Scan for the cell matching the given text and deliver its [x, y] coordinate at center. 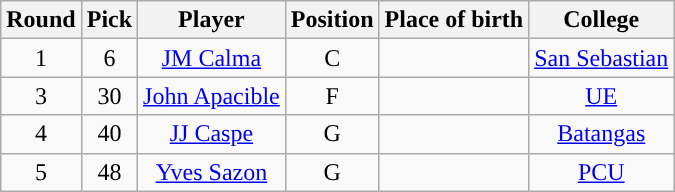
30 [109, 96]
4 [41, 134]
3 [41, 96]
5 [41, 172]
F [332, 96]
JM Calma [212, 58]
JJ Caspe [212, 134]
Pick [109, 20]
40 [109, 134]
Player [212, 20]
UE [602, 96]
Round [41, 20]
48 [109, 172]
San Sebastian [602, 58]
Place of birth [454, 20]
College [602, 20]
6 [109, 58]
Batangas [602, 134]
Position [332, 20]
Yves Sazon [212, 172]
John Apacible [212, 96]
1 [41, 58]
PCU [602, 172]
C [332, 58]
